Determine the [x, y] coordinate at the center of the cell enclosing the given text.  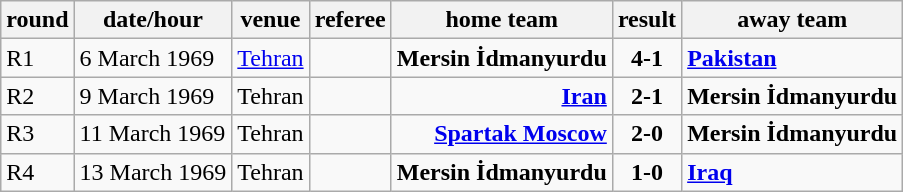
6 March 1969 [153, 58]
R3 [38, 134]
4-1 [646, 58]
Spartak Moscow [502, 134]
away team [792, 20]
2-1 [646, 96]
13 March 1969 [153, 172]
Pakistan [792, 58]
round [38, 20]
R4 [38, 172]
9 March 1969 [153, 96]
home team [502, 20]
date/hour [153, 20]
11 March 1969 [153, 134]
Iran [502, 96]
R1 [38, 58]
2-0 [646, 134]
venue [270, 20]
result [646, 20]
Iraq [792, 172]
1-0 [646, 172]
R2 [38, 96]
referee [350, 20]
